For the text-containing cell, return its midpoint in (X, Y) coordinate format. 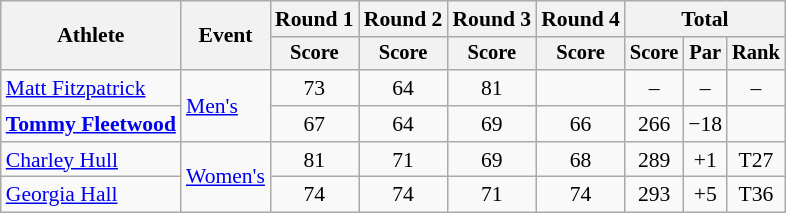
+1 (705, 160)
Round 3 (492, 19)
Total (705, 19)
Tommy Fleetwood (91, 124)
266 (654, 124)
Georgia Hall (91, 195)
Charley Hull (91, 160)
Event (226, 36)
Women's (226, 178)
Round 2 (404, 19)
Men's (226, 106)
73 (314, 88)
T36 (756, 195)
293 (654, 195)
Matt Fitzpatrick (91, 88)
68 (580, 160)
Round 1 (314, 19)
Rank (756, 54)
289 (654, 160)
T27 (756, 160)
−18 (705, 124)
Athlete (91, 36)
Par (705, 54)
66 (580, 124)
+5 (705, 195)
67 (314, 124)
Round 4 (580, 19)
